Provide the (x, y) coordinate of the cell's center where the given text is located.  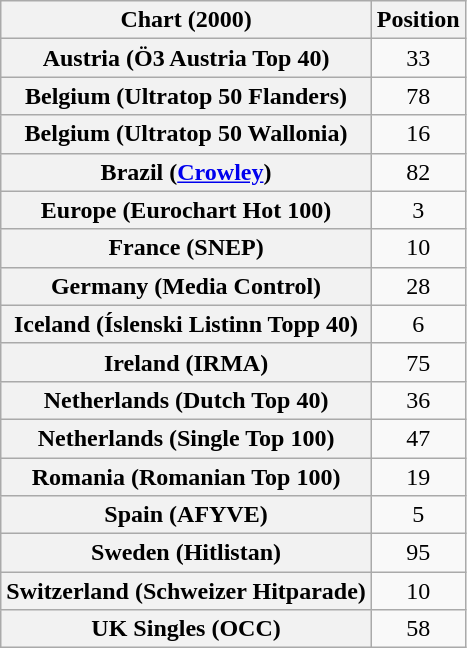
58 (418, 629)
36 (418, 400)
3 (418, 210)
Brazil (Crowley) (186, 172)
Netherlands (Single Top 100) (186, 438)
Position (418, 20)
28 (418, 286)
Austria (Ö3 Austria Top 40) (186, 58)
France (SNEP) (186, 248)
Belgium (Ultratop 50 Wallonia) (186, 134)
Europe (Eurochart Hot 100) (186, 210)
Germany (Media Control) (186, 286)
UK Singles (OCC) (186, 629)
16 (418, 134)
Spain (AFYVE) (186, 515)
75 (418, 362)
95 (418, 553)
Iceland (Íslenski Listinn Topp 40) (186, 324)
Ireland (IRMA) (186, 362)
Romania (Romanian Top 100) (186, 477)
Chart (2000) (186, 20)
6 (418, 324)
82 (418, 172)
78 (418, 96)
Belgium (Ultratop 50 Flanders) (186, 96)
Sweden (Hitlistan) (186, 553)
19 (418, 477)
Switzerland (Schweizer Hitparade) (186, 591)
33 (418, 58)
Netherlands (Dutch Top 40) (186, 400)
5 (418, 515)
47 (418, 438)
